Scan for the cell matching the given text and deliver its (x, y) coordinate at center. 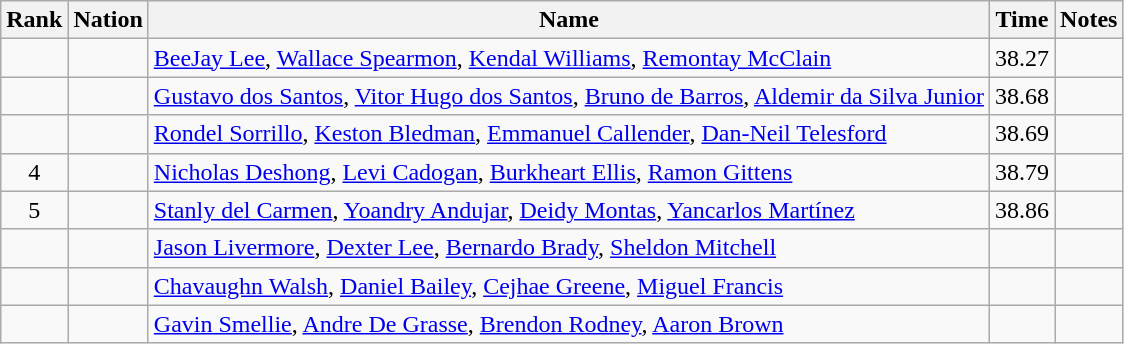
Nicholas Deshong, Levi Cadogan, Burkheart Ellis, Ramon Gittens (568, 172)
4 (34, 172)
Notes (1089, 20)
38.68 (1022, 96)
Chavaughn Walsh, Daniel Bailey, Cejhae Greene, Miguel Francis (568, 286)
Name (568, 20)
Jason Livermore, Dexter Lee, Bernardo Brady, Sheldon Mitchell (568, 248)
BeeJay Lee, Wallace Spearmon, Kendal Williams, Remontay McClain (568, 58)
Rondel Sorrillo, Keston Bledman, Emmanuel Callender, Dan-Neil Telesford (568, 134)
38.27 (1022, 58)
Gustavo dos Santos, Vitor Hugo dos Santos, Bruno de Barros, Aldemir da Silva Junior (568, 96)
38.86 (1022, 210)
Nation (108, 20)
Gavin Smellie, Andre De Grasse, Brendon Rodney, Aaron Brown (568, 324)
38.79 (1022, 172)
Rank (34, 20)
Stanly del Carmen, Yoandry Andujar, Deidy Montas, Yancarlos Martínez (568, 210)
5 (34, 210)
Time (1022, 20)
38.69 (1022, 134)
